Determine the [X, Y] coordinate at the center of the cell enclosing the given text.  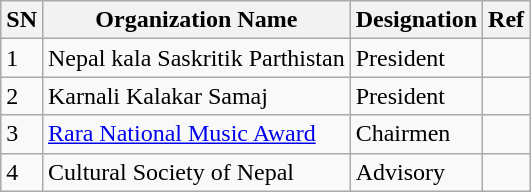
SN [22, 20]
2 [22, 96]
Designation [416, 20]
4 [22, 172]
Rara National Music Award [196, 134]
Advisory [416, 172]
Organization Name [196, 20]
Nepal kala Saskritik Parthistan [196, 58]
Ref [506, 20]
1 [22, 58]
Chairmen [416, 134]
Cultural Society of Nepal [196, 172]
3 [22, 134]
Karnali Kalakar Samaj [196, 96]
